Scan for the cell matching the given text and deliver its [x, y] coordinate at center. 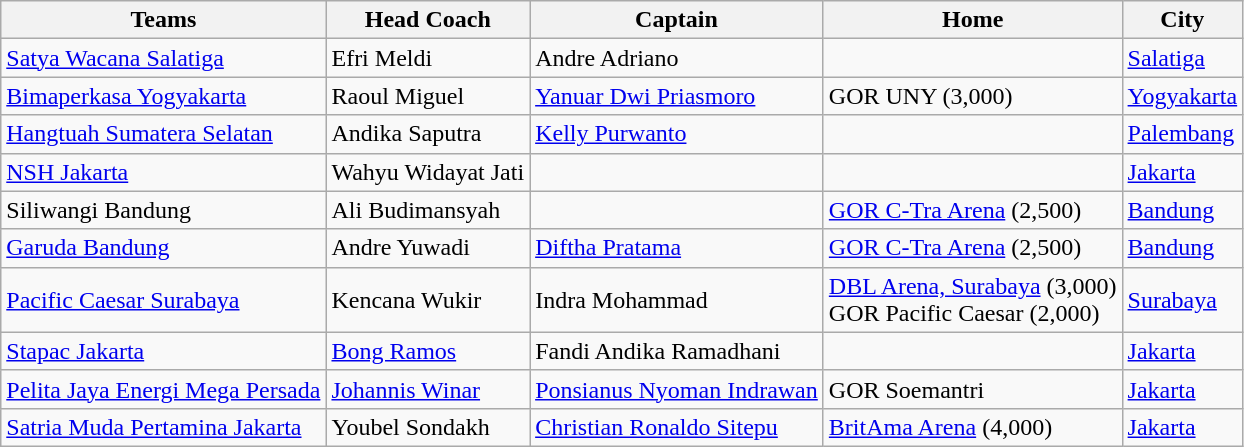
Captain [677, 20]
City [1182, 20]
NSH Jakarta [164, 172]
Johannis Winar [428, 389]
Pelita Jaya Energi Mega Persada [164, 389]
Garuda Bandung [164, 248]
Yanuar Dwi Priasmoro [677, 96]
Youbel Sondakh [428, 427]
Surabaya [1182, 300]
Fandi Andika Ramadhani [677, 351]
Home [972, 20]
Andre Yuwadi [428, 248]
Bimaperkasa Yogyakarta [164, 96]
Siliwangi Bandung [164, 210]
Yogyakarta [1182, 96]
Kelly Purwanto [677, 134]
Efri Meldi [428, 58]
Satria Muda Pertamina Jakarta [164, 427]
Salatiga [1182, 58]
Ali Budimansyah [428, 210]
Head Coach [428, 20]
Pacific Caesar Surabaya [164, 300]
GOR Soemantri [972, 389]
Andre Adriano [677, 58]
Raoul Miguel [428, 96]
Palembang [1182, 134]
Christian Ronaldo Sitepu [677, 427]
Stapac Jakarta [164, 351]
Indra Mohammad [677, 300]
DBL Arena, Surabaya (3,000)GOR Pacific Caesar (2,000) [972, 300]
Andika Saputra [428, 134]
Ponsianus Nyoman Indrawan [677, 389]
Bong Ramos [428, 351]
Satya Wacana Salatiga [164, 58]
Teams [164, 20]
BritAma Arena (4,000) [972, 427]
Wahyu Widayat Jati [428, 172]
Kencana Wukir [428, 300]
GOR UNY (3,000) [972, 96]
Hangtuah Sumatera Selatan [164, 134]
Diftha Pratama [677, 248]
